Capture the cell that displays the provided text and extract its [X, Y] central coordinate. 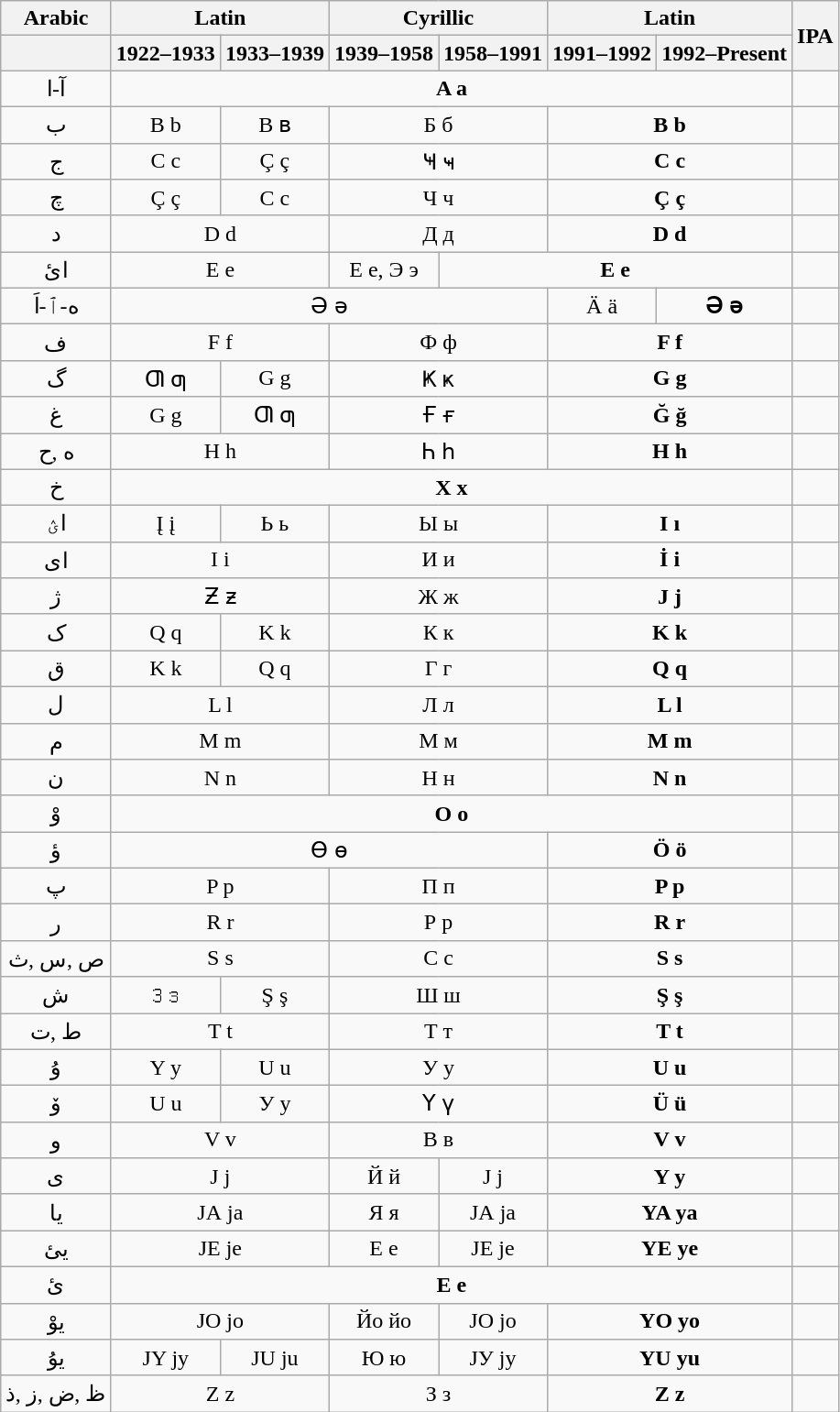
Б б [438, 125]
یوْ [57, 1321]
I ı [671, 524]
ش [57, 995]
Е е, Э э [383, 270]
Д д [438, 234]
یۇ [57, 1358]
К к [438, 632]
С с [438, 958]
М м [438, 741]
غ [57, 415]
پ [57, 886]
م [57, 741]
ЈU јu [275, 1358]
В в [438, 1140]
ذ,‎ ز,‎ ض,‎ ظ [57, 1394]
Arabic [57, 18]
Ğ ğ [671, 415]
İ i [671, 560]
Ү ү [438, 1104]
ЈА ја [220, 1212]
Ю ю [383, 1358]
Ü ü [671, 1104]
JY jy [165, 1358]
Ö ö [671, 850]
У y [275, 1104]
1939–1958 [383, 53]
Į į [165, 524]
Т т [438, 1032]
خ [57, 487]
Ж ж [438, 597]
ۆ [57, 1104]
Ь ь [275, 524]
ۇ [57, 1067]
З з [438, 1394]
ن [57, 778]
ای [57, 560]
ه-ٱ-اَ [57, 306]
1958–1991 [493, 53]
یئ [57, 1249]
ЈE јe [220, 1249]
Cyrillic [438, 18]
ث,‎ س,‎ ص [57, 958]
Ä ä [603, 306]
ف [57, 343]
X x [451, 487]
Ф ф [438, 343]
د [57, 234]
یا [57, 1212]
ب [57, 125]
IPA [815, 36]
ک [57, 632]
Ɜ ɜ [165, 995]
Ƶ ƶ [220, 597]
ئ [57, 1285]
Л л [438, 705]
ЈА jа [493, 1212]
و [57, 1140]
A a [451, 89]
Ҝ ҝ [438, 378]
وْ [57, 814]
ЈЕ је [493, 1249]
ت,‎ ط [57, 1032]
ج [57, 161]
ائ [57, 270]
اؽ [57, 524]
Р р [438, 923]
1922–1933 [165, 53]
П п [438, 886]
ل [57, 705]
Ғ ғ [438, 415]
Һ һ [438, 451]
1992–Present [725, 53]
ؤ [57, 850]
ЈO јo [220, 1321]
گ [57, 378]
Ј ј [493, 1177]
У у [438, 1067]
YU yu [671, 1358]
B ʙ [275, 125]
Н н [438, 778]
Я я [383, 1212]
ر [57, 923]
Йо йо [383, 1321]
Ы ы [438, 524]
1933–1939 [275, 53]
Й й [383, 1177]
Ч ч [438, 198]
1991–1992 [603, 53]
ژ [57, 597]
چ [57, 198]
YE ye [671, 1249]
Г г [438, 669]
Ҹ ҹ [438, 161]
Ш ш [438, 995]
YA ya [671, 1212]
ЈУ ју [493, 1358]
Ɵ ɵ [329, 850]
ق [57, 669]
O o [451, 814]
ی [57, 1177]
ح,‎ ه [57, 451]
آ-ا [57, 89]
И и [438, 560]
I i [220, 560]
YO yo [671, 1321]
ЈО јо [493, 1321]
